Pinpoint the cell where the given text exists, returning its [x, y] midpoint coordinate. 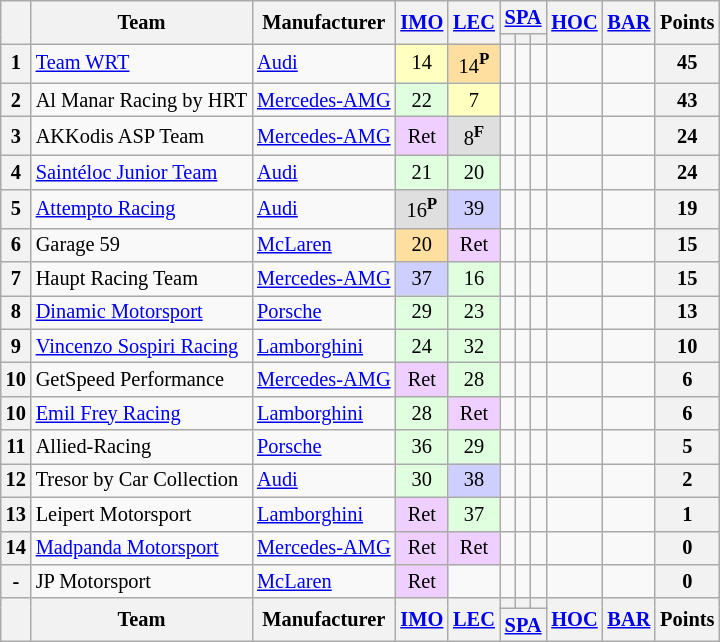
Al Manar Racing by HRT [142, 100]
11 [16, 447]
38 [474, 480]
39 [474, 208]
Saintéloc Junior Team [142, 172]
Haupt Racing Team [142, 278]
43 [687, 100]
30 [422, 480]
23 [474, 312]
21 [422, 172]
Dinamic Motorsport [142, 312]
9 [16, 346]
- [16, 581]
Tresor by Car Collection [142, 480]
GetSpeed Performance [142, 379]
Allied-Racing [142, 447]
19 [687, 208]
12 [16, 480]
8F [474, 136]
JP Motorsport [142, 581]
32 [474, 346]
Vincenzo Sospiri Racing [142, 346]
8 [16, 312]
22 [422, 100]
Team WRT [142, 64]
36 [422, 447]
Attempto Racing [142, 208]
45 [687, 64]
14P [474, 64]
16P [422, 208]
3 [16, 136]
16 [474, 278]
Emil Frey Racing [142, 413]
Leipert Motorsport [142, 514]
Madpanda Motorsport [142, 548]
AKKodis ASP Team [142, 136]
Garage 59 [142, 245]
4 [16, 172]
